Return the [x, y] coordinate for the center point of the cell that contains the specified text.  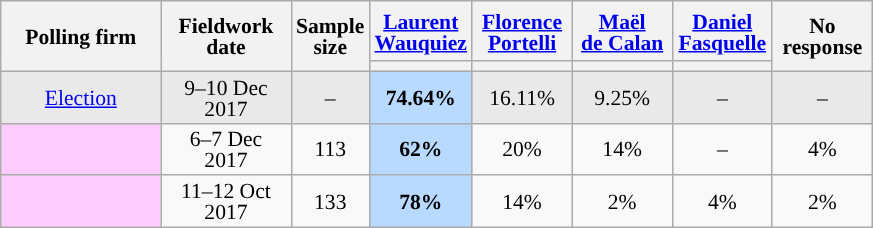
9.25% [622, 97]
9–10 Dec 2017 [226, 97]
No response [822, 36]
Fieldwork date [226, 36]
133 [330, 202]
6–7 Dec 2017 [226, 149]
Samplesize [330, 36]
Polling firm [81, 36]
20% [522, 149]
Maëlde Calan [622, 31]
Daniel Fasquelle [722, 31]
78% [420, 202]
74.64% [420, 97]
Election [81, 97]
Florence Portelli [522, 31]
Laurent Wauquiez [420, 31]
11–12 Oct 2017 [226, 202]
16.11% [522, 97]
113 [330, 149]
62% [420, 149]
